Scan for the cell matching the given text and deliver its (x, y) coordinate at center. 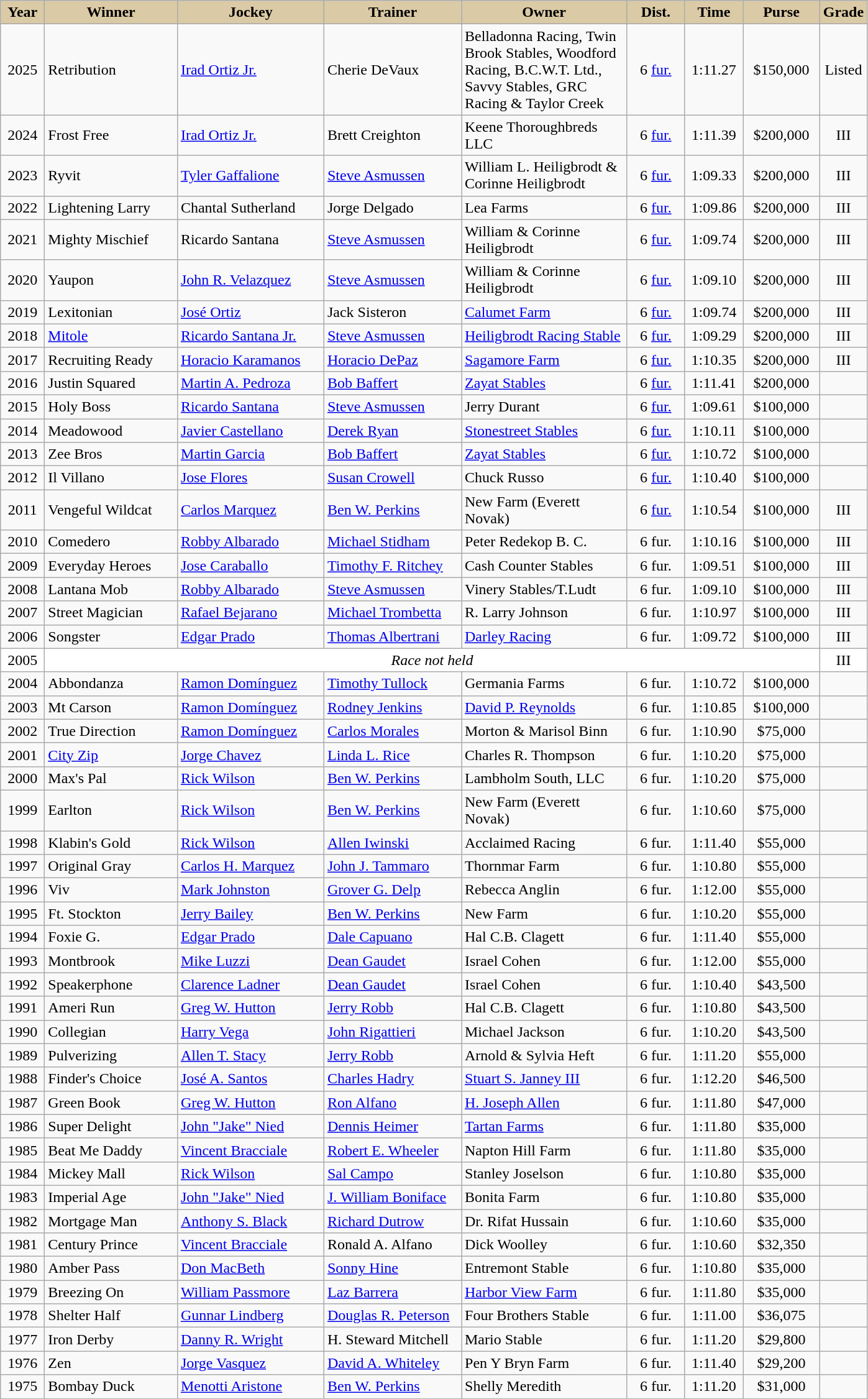
Douglas R. Peterson (393, 1316)
2022 (22, 208)
Dr. Rifat Hussain (544, 1221)
2023 (22, 175)
Mario Stable (544, 1339)
Allen T. Stacy (250, 1055)
2025 (22, 70)
David A. Whiteley (393, 1363)
Thomas Albertrani (393, 636)
Shelly Meredith (544, 1387)
Mighty Mischief (111, 240)
Century Prince (111, 1245)
New Farm (544, 914)
Napton Hill Farm (544, 1150)
David P. Reynolds (544, 707)
2008 (22, 589)
2017 (22, 359)
Michael Trombetta (393, 613)
1996 (22, 890)
Horacio DePaz (393, 359)
Jorge Vasquez (250, 1363)
Tyler Gaffalione (250, 175)
1988 (22, 1079)
Time (714, 12)
Viv (111, 890)
Lantana Mob (111, 589)
1980 (22, 1268)
2014 (22, 431)
Calumet Farm (544, 312)
2000 (22, 778)
Four Brothers Stable (544, 1316)
Germania Farms (544, 684)
Richard Dutrow (393, 1221)
1:11.27 (714, 70)
Michael Stidham (393, 542)
Speakerphone (111, 984)
Justin Squared (111, 383)
Chuck Russo (544, 478)
John R. Velazquez (250, 280)
Belladonna Racing, Twin Brook Stables, Woodford Racing, B.C.W.T. Ltd., Savvy Stables, GRC Racing & Taylor Creek (544, 70)
Grade (843, 12)
Stonestreet Stables (544, 431)
José A. Santos (250, 1079)
Earlton (111, 810)
Vengeful Wildcat (111, 510)
Carlos H. Marquez (250, 866)
2024 (22, 135)
2006 (22, 636)
Il Villano (111, 478)
H. Joseph Allen (544, 1103)
Beat Me Daddy (111, 1150)
Lambholm South, LLC (544, 778)
$31,000 (782, 1387)
Everyday Heroes (111, 566)
1:10.90 (714, 731)
Sal Campo (393, 1173)
Mickey Mall (111, 1173)
1987 (22, 1103)
William L. Heiligbrodt & Corinne Heiligbrodt (544, 175)
Iron Derby (111, 1339)
Owner (544, 12)
Songster (111, 636)
1:09.86 (714, 208)
Allen Iwinski (393, 842)
Mitole (111, 336)
2002 (22, 731)
$29,800 (782, 1339)
Martin Garcia (250, 454)
Jerry Durant (544, 406)
Jorge Delgado (393, 208)
Martin A. Pedroza (250, 383)
Arnold & Sylvia Heft (544, 1055)
Abbondanza (111, 684)
Jorge Chavez (250, 755)
$36,075 (782, 1316)
1:11.39 (714, 135)
$29,200 (782, 1363)
Charles Hadry (393, 1079)
Javier Castellano (250, 431)
Super Delight (111, 1126)
Charles R. Thompson (544, 755)
Gunnar Lindberg (250, 1316)
1993 (22, 961)
1:09.33 (714, 175)
Chantal Sutherland (250, 208)
1975 (22, 1387)
1990 (22, 1032)
Ricardo Santana Jr. (250, 336)
Dennis Heimer (393, 1126)
Anthony S. Black (250, 1221)
Mt Carson (111, 707)
1994 (22, 937)
Listed (843, 70)
1:09.61 (714, 406)
2003 (22, 707)
2007 (22, 613)
Street Magician (111, 613)
1:10.11 (714, 431)
2011 (22, 510)
1997 (22, 866)
1981 (22, 1245)
1976 (22, 1363)
Ryvit (111, 175)
True Direction (111, 731)
Ronald A. Alfano (393, 1245)
Brett Creighton (393, 135)
Linda L. Rice (393, 755)
Mike Luzzi (250, 961)
1:10.85 (714, 707)
1:09.29 (714, 336)
Rafael Bejarano (250, 613)
Dale Capuano (393, 937)
Robert E. Wheeler (393, 1150)
Pen Y Bryn Farm (544, 1363)
Cash Counter Stables (544, 566)
Harbor View Farm (544, 1292)
Yaupon (111, 280)
2018 (22, 336)
R. Larry Johnson (544, 613)
1977 (22, 1339)
$32,350 (782, 1245)
Breezing On (111, 1292)
Race not held (432, 660)
Morton & Marisol Binn (544, 731)
Imperial Age (111, 1197)
Michael Jackson (544, 1032)
Jose Flores (250, 478)
Rebecca Anglin (544, 890)
2019 (22, 312)
1985 (22, 1150)
Lightening Larry (111, 208)
Frost Free (111, 135)
1:10.16 (714, 542)
Holy Boss (111, 406)
1978 (22, 1316)
2004 (22, 684)
Bonita Farm (544, 1197)
Lea Farms (544, 208)
1:10.35 (714, 359)
Cherie DeVaux (393, 70)
Montbrook (111, 961)
Entremont Stable (544, 1268)
2020 (22, 280)
Purse (782, 12)
Ron Alfano (393, 1103)
Stuart S. Janney III (544, 1079)
John Rigattieri (393, 1032)
Danny R. Wright (250, 1339)
1991 (22, 1008)
John J. Tammaro (393, 866)
Ft. Stockton (111, 914)
Winner (111, 12)
1999 (22, 810)
Timothy F. Ritchey (393, 566)
Retribution (111, 70)
Don MacBeth (250, 1268)
Max's Pal (111, 778)
Jack Sisteron (393, 312)
Acclaimed Racing (544, 842)
1982 (22, 1221)
Timothy Tullock (393, 684)
Thornmar Farm (544, 866)
1992 (22, 984)
Harry Vega (250, 1032)
Horacio Karamanos (250, 359)
1:10.97 (714, 613)
Shelter Half (111, 1316)
Finder's Choice (111, 1079)
Tartan Farms (544, 1126)
José Ortiz (250, 312)
2013 (22, 454)
2001 (22, 755)
2021 (22, 240)
Klabin's Gold (111, 842)
William Passmore (250, 1292)
Pulverizing (111, 1055)
2010 (22, 542)
Dick Woolley (544, 1245)
1:09.51 (714, 566)
2012 (22, 478)
Derek Ryan (393, 431)
Zee Bros (111, 454)
1:12.20 (714, 1079)
Darley Racing (544, 636)
Heiligbrodt Racing Stable (544, 336)
Lexitonian (111, 312)
Jockey (250, 12)
Jerry Bailey (250, 914)
2009 (22, 566)
H. Steward Mitchell (393, 1339)
Original Gray (111, 866)
Clarence Ladner (250, 984)
Trainer (393, 12)
Vinery Stables/T.Ludt (544, 589)
Bombay Duck (111, 1387)
Comedero (111, 542)
Ameri Run (111, 1008)
1995 (22, 914)
2016 (22, 383)
1983 (22, 1197)
Susan Crowell (393, 478)
J. William Boniface (393, 1197)
Jose Caraballo (250, 566)
Sagamore Farm (544, 359)
City Zip (111, 755)
1:09.72 (714, 636)
Year (22, 12)
1998 (22, 842)
Collegian (111, 1032)
2015 (22, 406)
Zen (111, 1363)
2005 (22, 660)
Meadowood (111, 431)
Sonny Hine (393, 1268)
Laz Barrera (393, 1292)
Menotti Aristone (250, 1387)
$46,500 (782, 1079)
Amber Pass (111, 1268)
1989 (22, 1055)
1:10.54 (714, 510)
$47,000 (782, 1103)
Stanley Joselson (544, 1173)
Recruiting Ready (111, 359)
1:11.41 (714, 383)
Dist. (656, 12)
1:11.00 (714, 1316)
Peter Redekop B. C. (544, 542)
1986 (22, 1126)
Keene Thoroughbreds LLC (544, 135)
Grover G. Delp (393, 890)
Green Book (111, 1103)
Carlos Marquez (250, 510)
Foxie G. (111, 937)
Mortgage Man (111, 1221)
1984 (22, 1173)
Rodney Jenkins (393, 707)
1979 (22, 1292)
Mark Johnston (250, 890)
$150,000 (782, 70)
Carlos Morales (393, 731)
